Output the (x, y) coordinate of the center of the cell containing the given text.  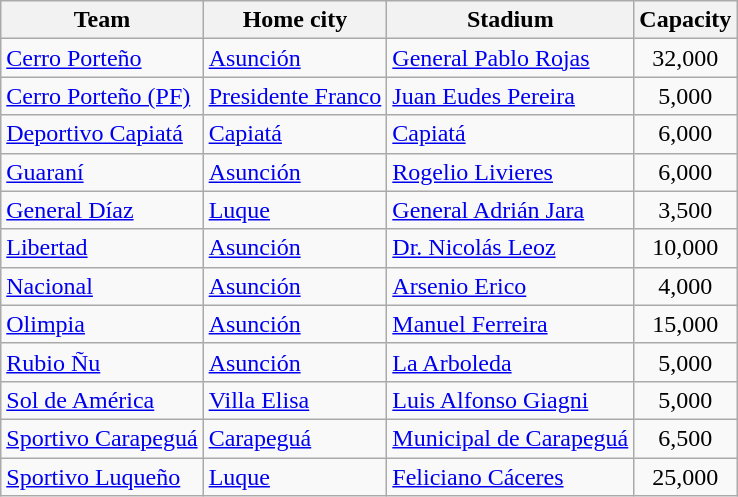
Olimpia (102, 324)
Manuel Ferreira (510, 324)
Carapeguá (295, 438)
10,000 (686, 248)
General Díaz (102, 210)
General Pablo Rojas (510, 58)
Sol de América (102, 400)
Presidente Franco (295, 96)
15,000 (686, 324)
Sportivo Luqueño (102, 477)
Dr. Nicolás Leoz (510, 248)
Municipal de Carapeguá (510, 438)
Stadium (510, 20)
Juan Eudes Pereira (510, 96)
La Arboleda (510, 362)
Cerro Porteño (PF) (102, 96)
4,000 (686, 286)
Team (102, 20)
Capacity (686, 20)
3,500 (686, 210)
Deportivo Capiatá (102, 134)
Feliciano Cáceres (510, 477)
Guaraní (102, 172)
32,000 (686, 58)
General Adrián Jara (510, 210)
Libertad (102, 248)
Luis Alfonso Giagni (510, 400)
Cerro Porteño (102, 58)
Rogelio Livieres (510, 172)
Home city (295, 20)
Nacional (102, 286)
Sportivo Carapeguá (102, 438)
Rubio Ñu (102, 362)
Arsenio Erico (510, 286)
25,000 (686, 477)
6,500 (686, 438)
Villa Elisa (295, 400)
